Scan for the cell matching the given text and deliver its [x, y] coordinate at center. 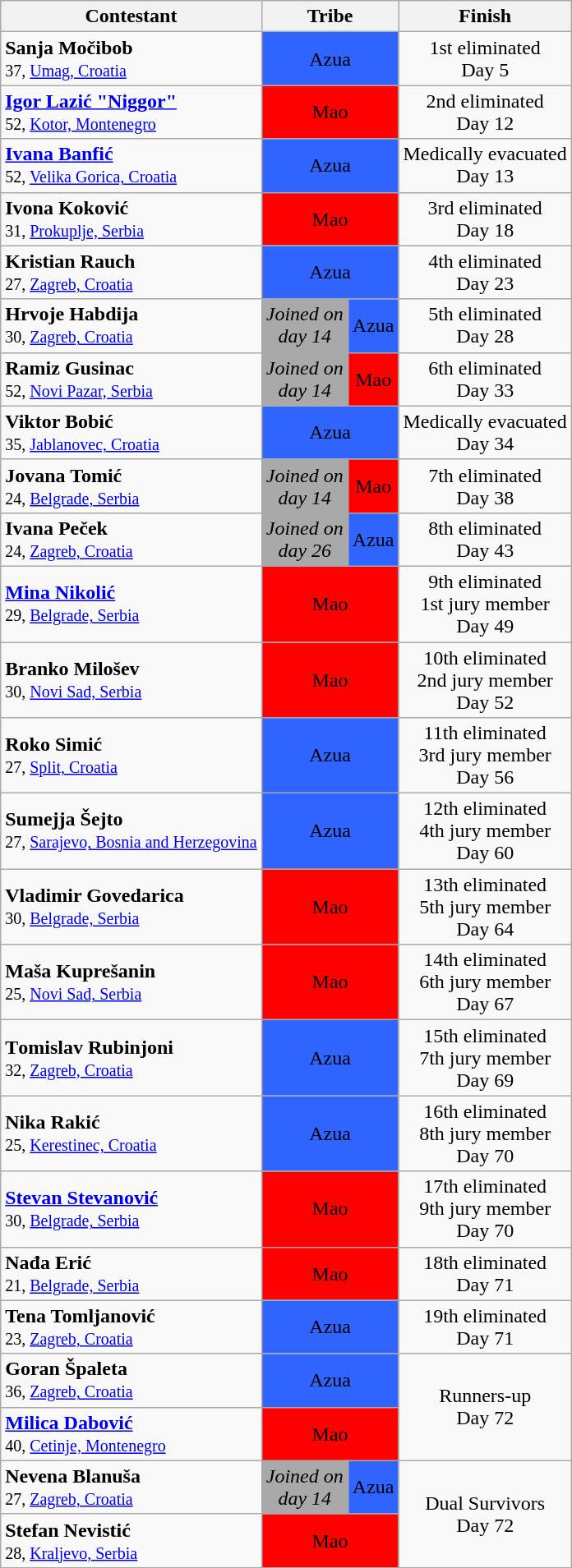
Tribe [330, 16]
3rd eliminatedDay 18 [485, 218]
11th eliminated3rd jury memberDay 56 [485, 756]
Mina Nikolić29, Belgrade, Serbia [131, 604]
Viktor Bobić35, Jablanovec, Croatia [131, 432]
7th eliminatedDay 38 [485, 486]
4th eliminatedDay 23 [485, 273]
Milica Dabović40, Cetinje, Montenegro [131, 1434]
Тomislav Rubinjoni32, Zagreb, Croatia [131, 1058]
Hrvoje Habdija30, Zagreb, Croatia [131, 325]
Nevena Blanuša27, Zagreb, Croatia [131, 1487]
Maša Kuprešanin25, Novi Sad, Serbia [131, 982]
Medically evacuatedDay 13 [485, 166]
Kristian Rauch27, Zagreb, Croatia [131, 273]
14th eliminated6th jury memberDay 67 [485, 982]
Stevan Stevanović30, Belgrade, Serbia [131, 1209]
Ramiz Gusinac52, Novi Pazar, Serbia [131, 379]
15th eliminated7th jury memberDay 69 [485, 1058]
2nd eliminatedDay 12 [485, 112]
Contestant [131, 16]
Igor Lazić "Niggor"52, Kotor, Montenegro [131, 112]
17th eliminated9th jury memberDay 70 [485, 1209]
Јovana Tomić24, Belgrade, Serbia [131, 486]
Joined onday 26 [304, 539]
10th eliminated2nd jury memberDay 52 [485, 680]
9th eliminated1st jury memberDay 49 [485, 604]
8th eliminatedDay 43 [485, 539]
18th eliminatedDay 71 [485, 1273]
Goran Špaleta36, Zagreb, Croatia [131, 1380]
16th eliminated8th jury memberDay 70 [485, 1133]
Branko Milošev30, Novi Sad, Serbia [131, 680]
Sumejja Šejto27, Sarajevo, Bosnia and Herzegovina [131, 831]
Sanja Močibob37, Umag, Croatia [131, 59]
Nika Rakić25, Kerestinec, Croatia [131, 1133]
Nađa Erić21, Belgrade, Serbia [131, 1273]
Tena Tomljanović23, Zagreb, Croatia [131, 1327]
Vladimir Govedarica30, Belgrade, Serbia [131, 907]
Dual SurvivorsDay 72 [485, 1514]
19th eliminatedDay 71 [485, 1327]
Ivana Banfić52, Velika Gorica, Croatia [131, 166]
Finish [485, 16]
Stefan Nevistić28, Kraljevo, Serbia [131, 1541]
Roko Simić27, Split, Croatia [131, 756]
Ivana Peček 24, Zagreb, Croatia [131, 539]
12th eliminated4th jury memberDay 60 [485, 831]
Runners-upDay 72 [485, 1407]
1st eliminatedDay 5 [485, 59]
Medically evacuatedDay 34 [485, 432]
Ivona Koković31, Prokuplje, Serbia [131, 218]
5th eliminatedDay 28 [485, 325]
13th eliminated5th jury memberDay 64 [485, 907]
6th eliminatedDay 33 [485, 379]
